Scan for the cell matching the given text and deliver its (x, y) coordinate at center. 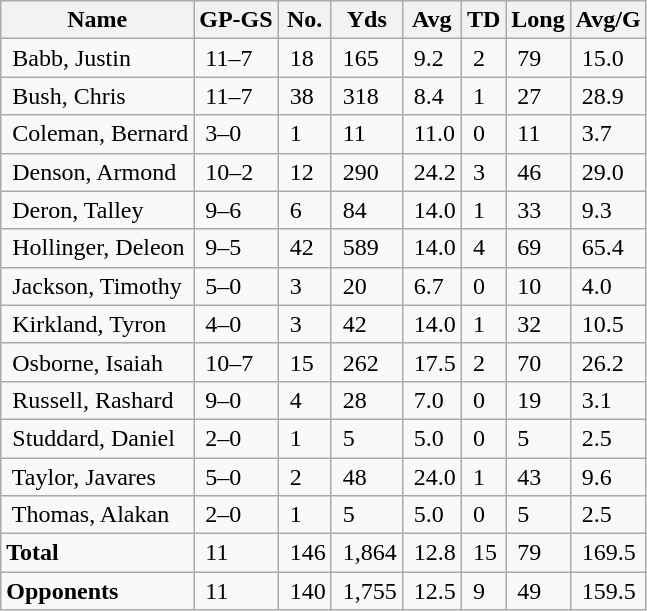
46 (538, 172)
6.7 (432, 286)
6 (304, 210)
48 (366, 477)
589 (366, 248)
3–0 (236, 134)
24.2 (432, 172)
65.4 (608, 248)
290 (366, 172)
38 (304, 96)
20 (366, 286)
165 (366, 58)
9–6 (236, 210)
Taylor, Javares (98, 477)
140 (304, 591)
169.5 (608, 553)
12 (304, 172)
49 (538, 591)
Bush, Chris (98, 96)
11.0 (432, 134)
146 (304, 553)
43 (538, 477)
28 (366, 400)
4–0 (236, 324)
8.4 (432, 96)
10.5 (608, 324)
Jackson, Timothy (98, 286)
9.6 (608, 477)
10–2 (236, 172)
Avg/G (608, 20)
3.7 (608, 134)
Long (538, 20)
15.0 (608, 58)
No. (304, 20)
Deron, Talley (98, 210)
159.5 (608, 591)
Coleman, Bernard (98, 134)
Opponents (98, 591)
Studdard, Daniel (98, 438)
9 (483, 591)
Osborne, Isaiah (98, 362)
26.2 (608, 362)
29.0 (608, 172)
84 (366, 210)
Russell, Rashard (98, 400)
9.2 (432, 58)
7.0 (432, 400)
Babb, Justin (98, 58)
Total (98, 553)
Denson, Armond (98, 172)
70 (538, 362)
32 (538, 324)
17.5 (432, 362)
9–5 (236, 248)
Avg (432, 20)
318 (366, 96)
Hollinger, Deleon (98, 248)
19 (538, 400)
12.5 (432, 591)
10–7 (236, 362)
12.8 (432, 553)
9.3 (608, 210)
4.0 (608, 286)
1,755 (366, 591)
262 (366, 362)
28.9 (608, 96)
10 (538, 286)
3.1 (608, 400)
18 (304, 58)
Name (98, 20)
TD (483, 20)
9–0 (236, 400)
33 (538, 210)
Kirkland, Tyron (98, 324)
1,864 (366, 553)
GP-GS (236, 20)
27 (538, 96)
24.0 (432, 477)
69 (538, 248)
Thomas, Alakan (98, 515)
Yds (366, 20)
